Extract the [X, Y] coordinate from the center of the cell holding the provided text.  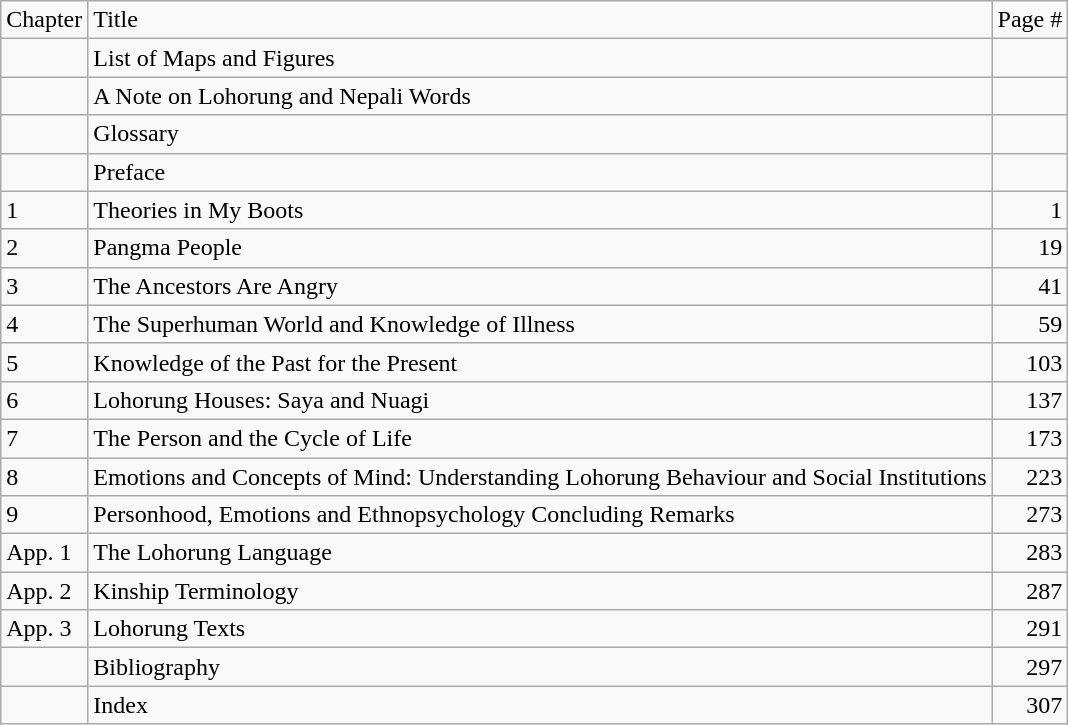
7 [44, 438]
Personhood, Emotions and Ethnopsychology Concluding Remarks [540, 515]
173 [1030, 438]
273 [1030, 515]
A Note on Lohorung and Nepali Words [540, 96]
Pangma People [540, 248]
6 [44, 400]
The Person and the Cycle of Life [540, 438]
Glossary [540, 134]
Chapter [44, 20]
Lohorung Houses: Saya and Nuagi [540, 400]
8 [44, 477]
5 [44, 362]
Page # [1030, 20]
Preface [540, 172]
223 [1030, 477]
The Lohorung Language [540, 553]
App. 2 [44, 591]
Index [540, 705]
App. 1 [44, 553]
291 [1030, 629]
287 [1030, 591]
103 [1030, 362]
App. 3 [44, 629]
4 [44, 324]
Knowledge of the Past for the Present [540, 362]
9 [44, 515]
List of Maps and Figures [540, 58]
19 [1030, 248]
59 [1030, 324]
307 [1030, 705]
2 [44, 248]
Lohorung Texts [540, 629]
3 [44, 286]
Kinship Terminology [540, 591]
137 [1030, 400]
Bibliography [540, 667]
41 [1030, 286]
Emotions and Concepts of Mind: Understanding Lohorung Behaviour and Social Institutions [540, 477]
Theories in My Boots [540, 210]
283 [1030, 553]
Title [540, 20]
The Ancestors Are Angry [540, 286]
The Superhuman World and Knowledge of Illness [540, 324]
297 [1030, 667]
